Scan for the cell matching the given text and deliver its [x, y] coordinate at center. 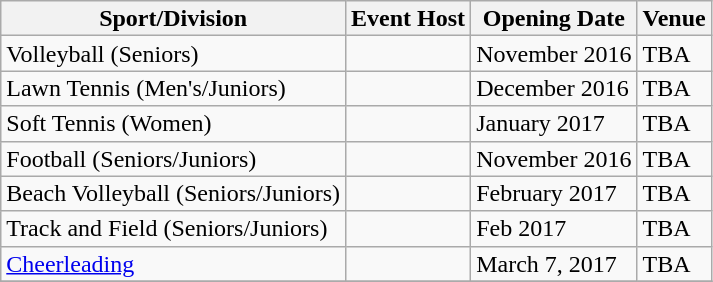
Event Host [408, 18]
January 2017 [554, 124]
Venue [674, 18]
Sport/Division [174, 18]
Lawn Tennis (Men's/Juniors) [174, 88]
March 7, 2017 [554, 264]
December 2016 [554, 88]
Feb 2017 [554, 228]
Cheerleading [174, 264]
February 2017 [554, 194]
Volleyball (Seniors) [174, 54]
Track and Field (Seniors/Juniors) [174, 228]
Football (Seniors/Juniors) [174, 158]
Beach Volleyball (Seniors/Juniors) [174, 194]
Soft Tennis (Women) [174, 124]
Opening Date [554, 18]
